For the text-containing cell, return its midpoint in [x, y] coordinate format. 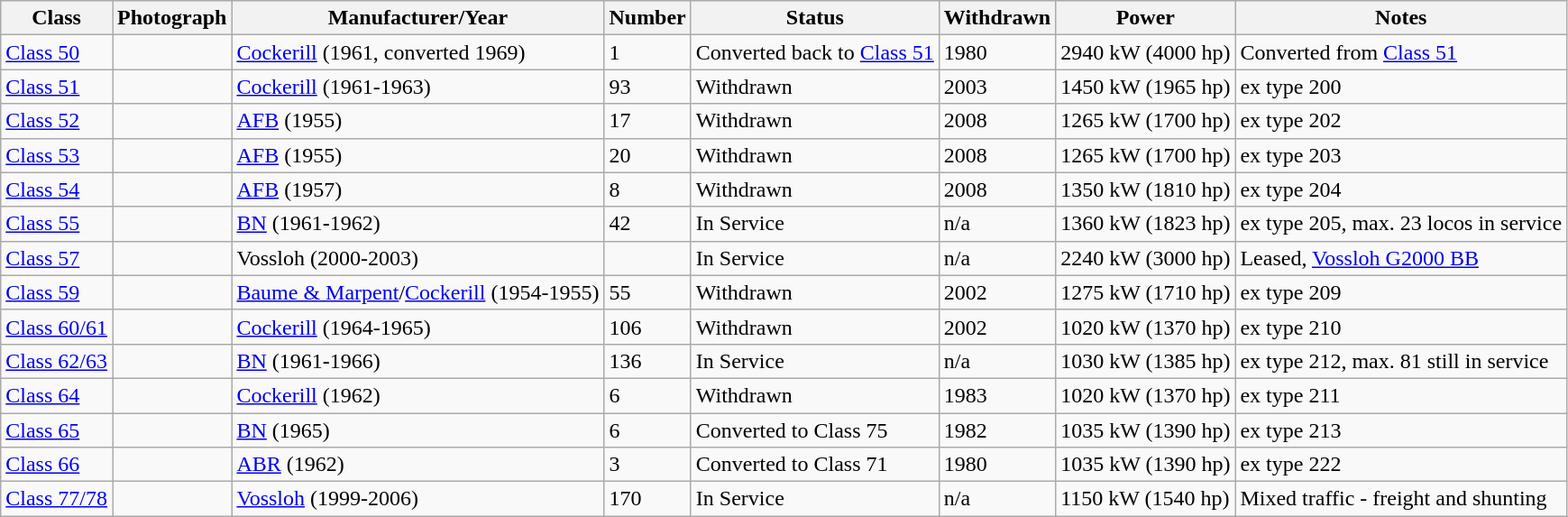
Converted from Class 51 [1401, 52]
Notes [1401, 18]
2940 kW (4000 hp) [1145, 52]
Number [647, 18]
ex type 213 [1401, 430]
Cockerill (1961-1963) [418, 87]
Cockerill (1964-1965) [418, 327]
Converted back to Class 51 [815, 52]
Class 51 [57, 87]
Class 55 [57, 224]
1350 kW (1810 hp) [1145, 189]
Baume & Marpent/Cockerill (1954-1955) [418, 292]
1360 kW (1823 hp) [1145, 224]
Status [815, 18]
ex type 200 [1401, 87]
3 [647, 465]
8 [647, 189]
55 [647, 292]
Class 53 [57, 155]
93 [647, 87]
BN (1961-1966) [418, 361]
Photograph [171, 18]
Class 62/63 [57, 361]
ex type 212, max. 81 still in service [1401, 361]
106 [647, 327]
Cockerill (1961, converted 1969) [418, 52]
Class 59 [57, 292]
ex type 205, max. 23 locos in service [1401, 224]
Class 65 [57, 430]
1 [647, 52]
42 [647, 224]
BN (1961-1962) [418, 224]
ex type 210 [1401, 327]
Leased, Vossloh G2000 BB [1401, 258]
ex type 202 [1401, 121]
1275 kW (1710 hp) [1145, 292]
Class 54 [57, 189]
AFB (1957) [418, 189]
1030 kW (1385 hp) [1145, 361]
ex type 211 [1401, 395]
ex type 204 [1401, 189]
136 [647, 361]
ABR (1962) [418, 465]
Converted to Class 71 [815, 465]
2240 kW (3000 hp) [1145, 258]
Class 52 [57, 121]
Class 66 [57, 465]
Class 77/78 [57, 499]
ex type 222 [1401, 465]
Manufacturer/Year [418, 18]
1982 [997, 430]
Vossloh (2000-2003) [418, 258]
ex type 203 [1401, 155]
20 [647, 155]
Class 50 [57, 52]
Vossloh (1999-2006) [418, 499]
ex type 209 [1401, 292]
Mixed traffic - freight and shunting [1401, 499]
Cockerill (1962) [418, 395]
17 [647, 121]
1150 kW (1540 hp) [1145, 499]
2003 [997, 87]
BN (1965) [418, 430]
1983 [997, 395]
Class 57 [57, 258]
Class [57, 18]
Power [1145, 18]
170 [647, 499]
1450 kW (1965 hp) [1145, 87]
Class 60/61 [57, 327]
Class 64 [57, 395]
Converted to Class 75 [815, 430]
